Return the (X, Y) coordinate for the center point of the cell that contains the specified text.  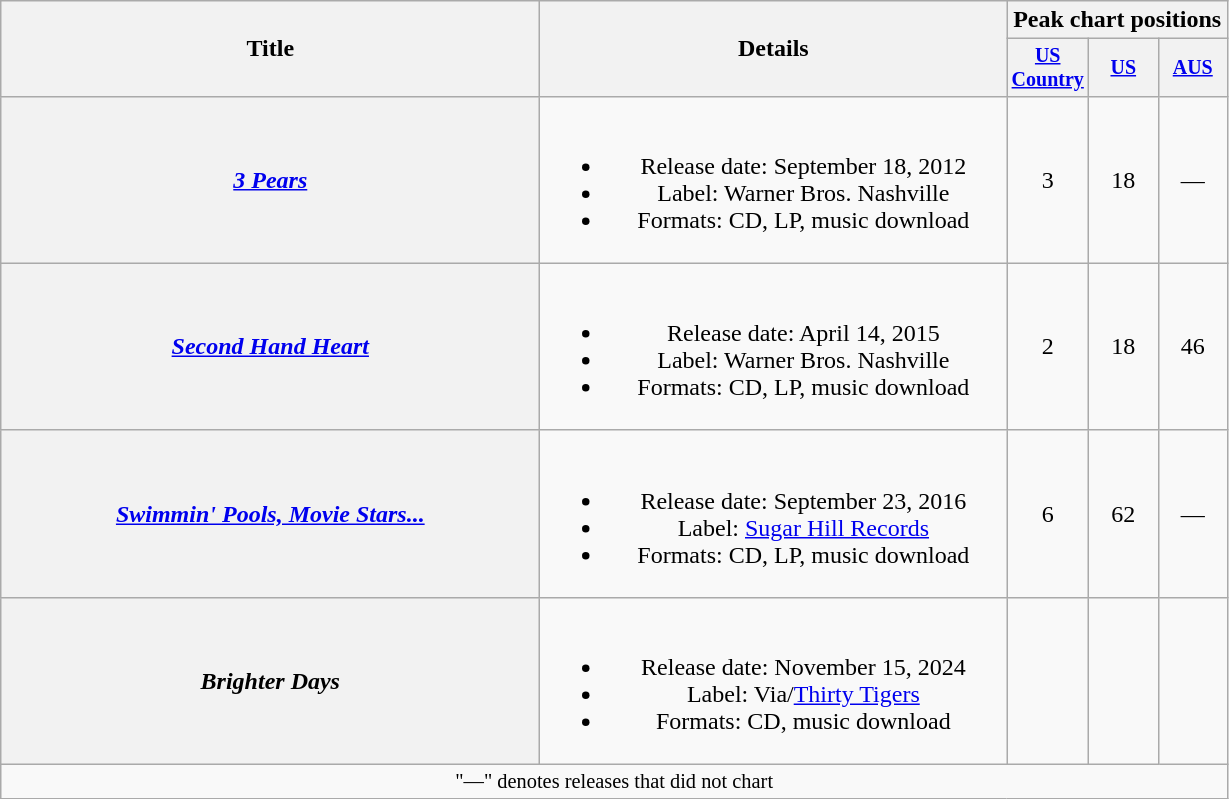
Release date: April 14, 2015Label: Warner Bros. NashvilleFormats: CD, LP, music download (774, 346)
6 (1048, 514)
AUS (1192, 68)
46 (1192, 346)
Swimmin' Pools, Movie Stars... (270, 514)
Title (270, 49)
Second Hand Heart (270, 346)
Details (774, 49)
62 (1124, 514)
Release date: September 18, 2012Label: Warner Bros. NashvilleFormats: CD, LP, music download (774, 180)
Release date: September 23, 2016Label: Sugar Hill RecordsFormats: CD, LP, music download (774, 514)
3 (1048, 180)
2 (1048, 346)
3 Pears (270, 180)
Release date: November 15, 2024Label: Via/Thirty TigersFormats: CD, music download (774, 680)
Brighter Days (270, 680)
US Country (1048, 68)
US (1124, 68)
Peak chart positions (1118, 20)
"—" denotes releases that did not chart (614, 782)
